Output the [X, Y] coordinate of the center of the cell containing the given text.  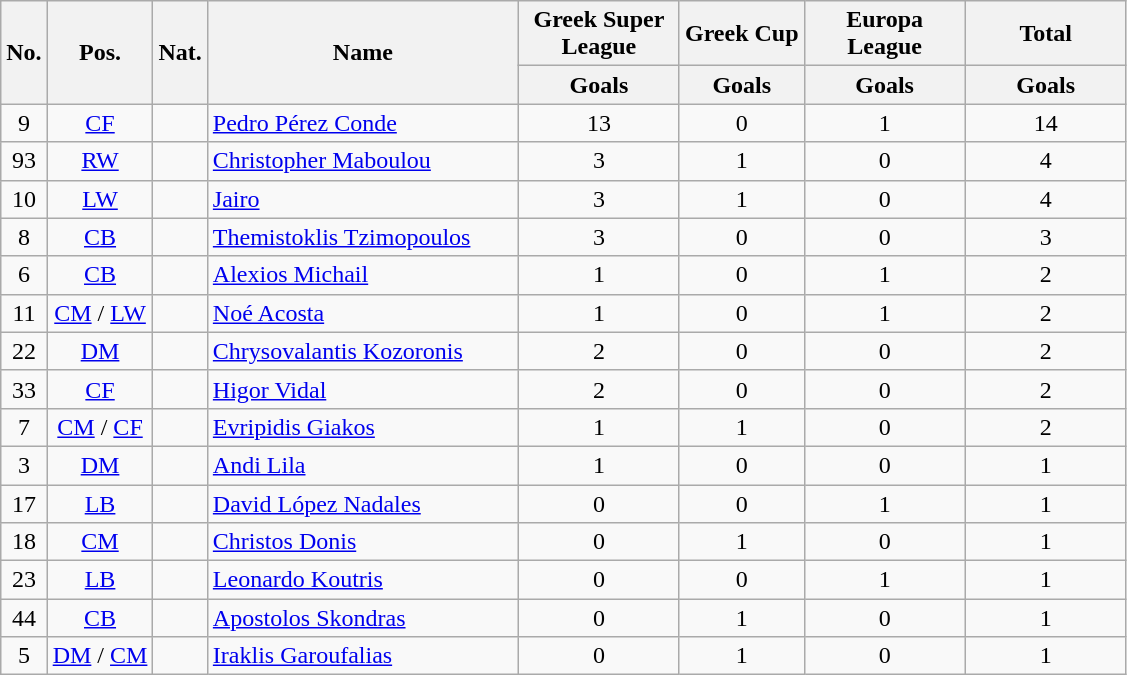
Pos. [100, 52]
22 [24, 351]
7 [24, 427]
5 [24, 656]
Greek Super League [598, 34]
9 [24, 123]
Europa League [884, 34]
6 [24, 275]
17 [24, 503]
18 [24, 542]
LW [100, 199]
Pedro Pérez Conde [362, 123]
Leonardo Koutris [362, 580]
David López Nadales [362, 503]
Themistoklis Tzimopoulos [362, 237]
Andi Lila [362, 465]
Nat. [180, 52]
Total [1046, 34]
RW [100, 161]
8 [24, 237]
33 [24, 389]
Apostolos Skondras [362, 618]
Christopher Maboulou [362, 161]
93 [24, 161]
Alexios Michail [362, 275]
14 [1046, 123]
Name [362, 52]
Iraklis Garoufalias [362, 656]
DM / CM [100, 656]
Greek Cup [742, 34]
CM / LW [100, 313]
44 [24, 618]
11 [24, 313]
No. [24, 52]
Christos Donis [362, 542]
23 [24, 580]
Noé Acosta [362, 313]
13 [598, 123]
Higor Vidal [362, 389]
CM / CF [100, 427]
Evripidis Giakos [362, 427]
Chrysovalantis Kozoronis [362, 351]
10 [24, 199]
Jairo [362, 199]
CM [100, 542]
